From the cell containing the given text, extract its center point as [X, Y] coordinate. 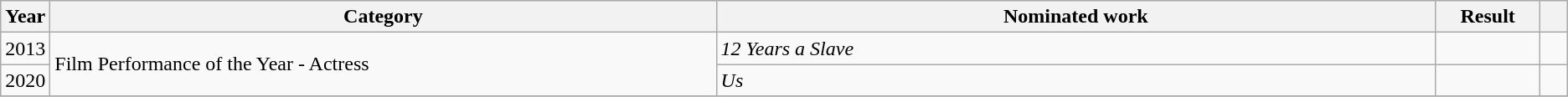
Result [1488, 17]
2020 [25, 80]
12 Years a Slave [1075, 48]
Year [25, 17]
Film Performance of the Year - Actress [384, 64]
Nominated work [1075, 17]
2013 [25, 48]
Category [384, 17]
Us [1075, 80]
